Find where the given text appears and provide that cell's center as [X, Y] coordinate. 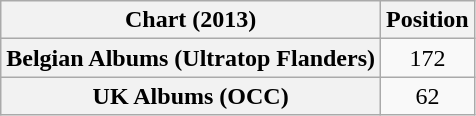
172 [428, 58]
Position [428, 20]
Belgian Albums (Ultratop Flanders) [191, 58]
Chart (2013) [191, 20]
UK Albums (OCC) [191, 96]
62 [428, 96]
